Identify which cell holds the provided text, then report its [X, Y] central coordinate. 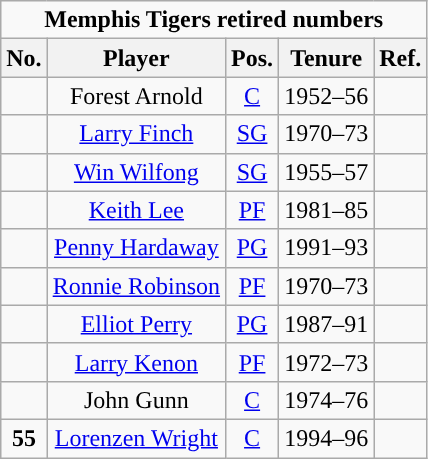
Penny Hardaway [136, 248]
Pos. [252, 58]
1955–57 [326, 172]
1974–76 [326, 400]
Tenure [326, 58]
1952–56 [326, 96]
Ref. [400, 58]
No. [24, 58]
John Gunn [136, 400]
Lorenzen Wright [136, 438]
Elliot Perry [136, 324]
Ronnie Robinson [136, 286]
1981–85 [326, 210]
1972–73 [326, 362]
Larry Kenon [136, 362]
1994–96 [326, 438]
Larry Finch [136, 134]
Memphis Tigers retired numbers [214, 20]
1991–93 [326, 248]
Keith Lee [136, 210]
1987–91 [326, 324]
Win Wilfong [136, 172]
Forest Arnold [136, 96]
55 [24, 438]
Player [136, 58]
